From the cell containing the given text, extract its center point as (X, Y) coordinate. 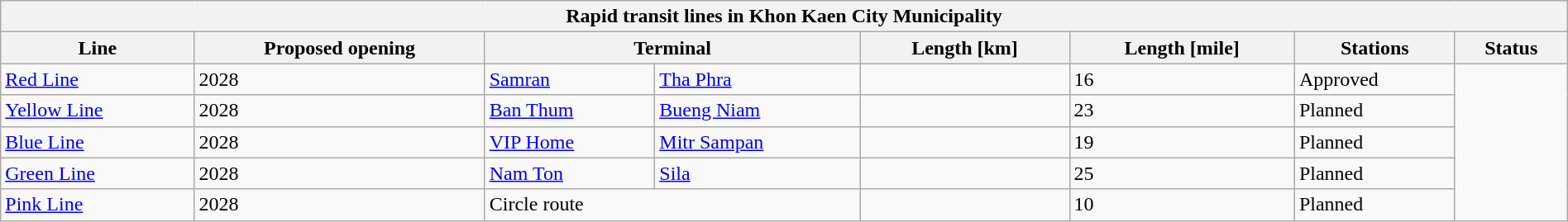
Nam Ton (570, 173)
Circle route (672, 205)
Length [mile] (1182, 48)
Rapid transit lines in Khon Kaen City Municipality (784, 17)
Samran (570, 79)
10 (1182, 205)
Mitr Sampan (758, 142)
VIP Home (570, 142)
Approved (1374, 79)
Bueng Niam (758, 111)
25 (1182, 173)
Tha Phra (758, 79)
Proposed opening (339, 48)
Stations (1374, 48)
Yellow Line (98, 111)
Line (98, 48)
Status (1511, 48)
Pink Line (98, 205)
Red Line (98, 79)
Length [km] (964, 48)
23 (1182, 111)
16 (1182, 79)
19 (1182, 142)
Sila (758, 173)
Blue Line (98, 142)
Green Line (98, 173)
Ban Thum (570, 111)
Terminal (672, 48)
